Determine the [x, y] coordinate at the center of the cell enclosing the given text.  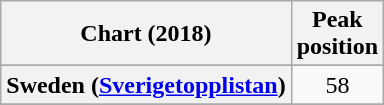
Chart (2018) [146, 34]
58 [337, 85]
Peakposition [337, 34]
Sweden (Sverigetopplistan) [146, 85]
